Extract the (x, y) coordinate from the center of the cell holding the provided text.  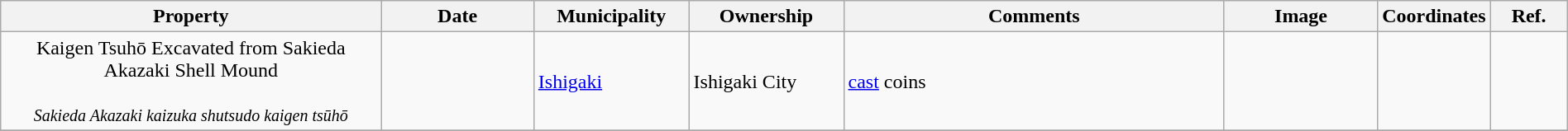
Date (458, 16)
Ownership (766, 16)
Municipality (611, 16)
cast coins (1034, 81)
Coordinates (1434, 16)
Ishigaki City (766, 81)
Ref. (1528, 16)
Image (1300, 16)
Comments (1034, 16)
Kaigen Tsuhō Excavated from Sakieda Akazaki Shell MoundSakieda Akazaki kaizuka shutsudo kaigen tsūhō (191, 81)
Ishigaki (611, 81)
Property (191, 16)
